Pinpoint the cell where the given text exists, returning its (x, y) midpoint coordinate. 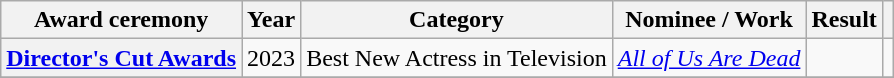
Year (272, 20)
Category (457, 20)
Best New Actress in Television (457, 58)
Nominee / Work (709, 20)
Director's Cut Awards (122, 58)
Award ceremony (122, 20)
Result (844, 20)
2023 (272, 58)
All of Us Are Dead (709, 58)
